Find where the given text appears and provide that cell's center as [x, y] coordinate. 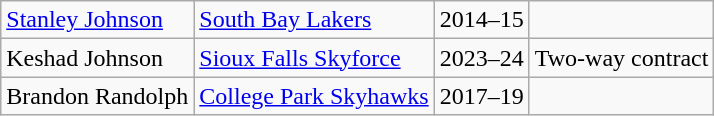
2017–19 [482, 96]
College Park Skyhawks [314, 96]
South Bay Lakers [314, 20]
2014–15 [482, 20]
Keshad Johnson [98, 58]
Two-way contract [622, 58]
Brandon Randolph [98, 96]
Stanley Johnson [98, 20]
Sioux Falls Skyforce [314, 58]
2023–24 [482, 58]
